Pinpoint the cell where the given text exists, returning its [X, Y] midpoint coordinate. 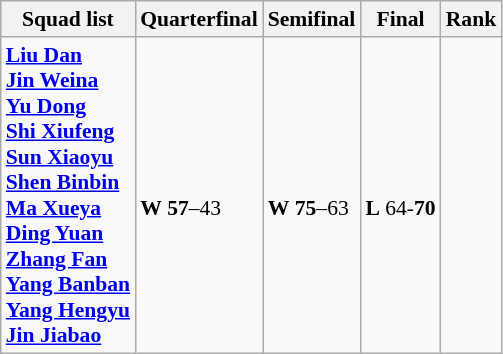
Final [400, 19]
Semifinal [312, 19]
Quarterfinal [199, 19]
Rank [472, 19]
L 64-70 [400, 195]
Liu DanJin WeinaYu DongShi XiufengSun XiaoyuShen BinbinMa XueyaDing YuanZhang FanYang BanbanYang HengyuJin Jiabao [68, 195]
W 75–63 [312, 195]
Squad list [68, 19]
W 57–43 [199, 195]
